Return [X, Y] of the center of cell containing provided text 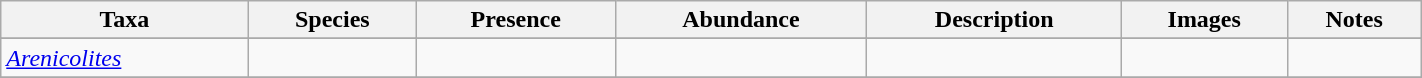
Images [1204, 20]
Notes [1354, 20]
Species [332, 20]
Description [994, 20]
Arenicolites [124, 58]
Taxa [124, 20]
Presence [516, 20]
Abundance [741, 20]
